Search for the cell housing the specified text and yield its (X, Y) center coordinate. 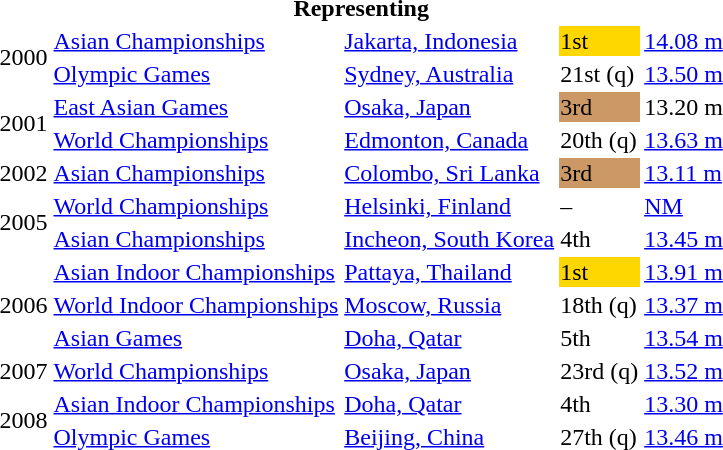
Sydney, Australia (450, 74)
Asian Games (196, 338)
Pattaya, Thailand (450, 272)
East Asian Games (196, 107)
18th (q) (600, 305)
Jakarta, Indonesia (450, 41)
Colombo, Sri Lanka (450, 173)
23rd (q) (600, 371)
Edmonton, Canada (450, 140)
World Indoor Championships (196, 305)
Olympic Games (196, 74)
Moscow, Russia (450, 305)
5th (600, 338)
Incheon, South Korea (450, 239)
Helsinki, Finland (450, 206)
20th (q) (600, 140)
21st (q) (600, 74)
– (600, 206)
